Return the [x, y] coordinate for the center point of the cell that contains the specified text.  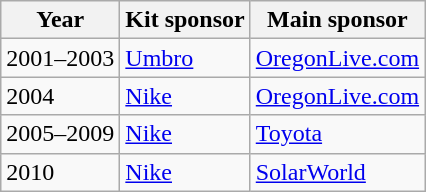
Umbro [185, 58]
2010 [60, 172]
Year [60, 20]
SolarWorld [337, 172]
2004 [60, 96]
Toyota [337, 134]
Kit sponsor [185, 20]
2001–2003 [60, 58]
Main sponsor [337, 20]
2005–2009 [60, 134]
